Provide the (X, Y) coordinate of the cell's center where the given text is located.  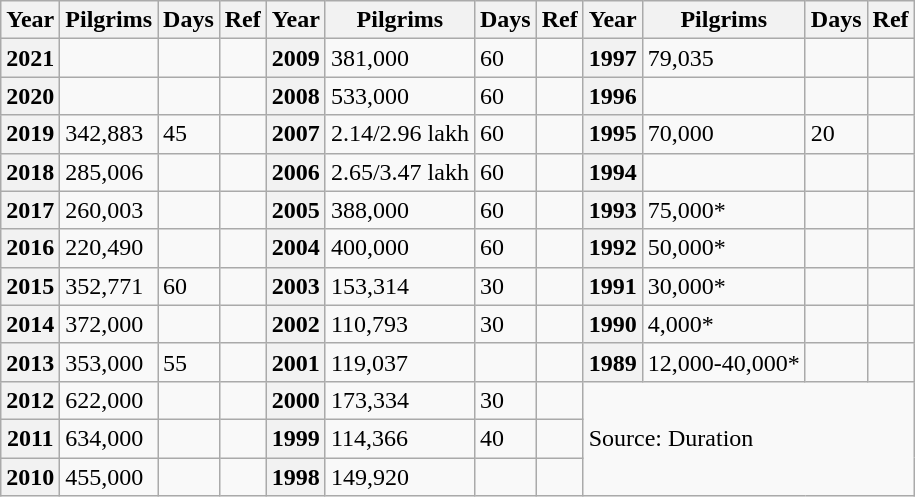
285,006 (109, 172)
1994 (612, 172)
400,000 (400, 248)
2006 (296, 172)
1996 (612, 96)
2015 (30, 286)
455,000 (109, 477)
352,771 (109, 286)
1997 (612, 58)
2021 (30, 58)
70,000 (724, 134)
2013 (30, 362)
4,000* (724, 324)
634,000 (109, 438)
353,000 (109, 362)
20 (836, 134)
372,000 (109, 324)
533,000 (400, 96)
342,883 (109, 134)
50,000* (724, 248)
119,037 (400, 362)
1992 (612, 248)
30,000* (724, 286)
75,000* (724, 210)
1999 (296, 438)
2004 (296, 248)
1990 (612, 324)
2016 (30, 248)
40 (505, 438)
2007 (296, 134)
2.65/3.47 lakh (400, 172)
381,000 (400, 58)
79,035 (724, 58)
1993 (612, 210)
2000 (296, 400)
2011 (30, 438)
388,000 (400, 210)
2002 (296, 324)
153,314 (400, 286)
2005 (296, 210)
2012 (30, 400)
173,334 (400, 400)
2010 (30, 477)
1989 (612, 362)
2019 (30, 134)
1998 (296, 477)
260,003 (109, 210)
1995 (612, 134)
2009 (296, 58)
622,000 (109, 400)
2017 (30, 210)
2001 (296, 362)
45 (189, 134)
2020 (30, 96)
2.14/2.96 lakh (400, 134)
12,000-40,000* (724, 362)
149,920 (400, 477)
114,366 (400, 438)
2003 (296, 286)
Source: Duration (748, 438)
110,793 (400, 324)
55 (189, 362)
2018 (30, 172)
2008 (296, 96)
2014 (30, 324)
220,490 (109, 248)
1991 (612, 286)
